Identify which cell holds the provided text, then report its (x, y) central coordinate. 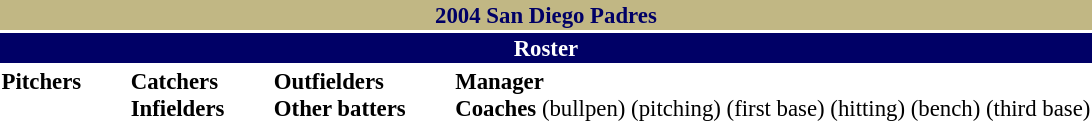
Roster (546, 48)
2004 San Diego Padres (546, 15)
